Provide the (X, Y) coordinate of the cell's center where the given text is located.  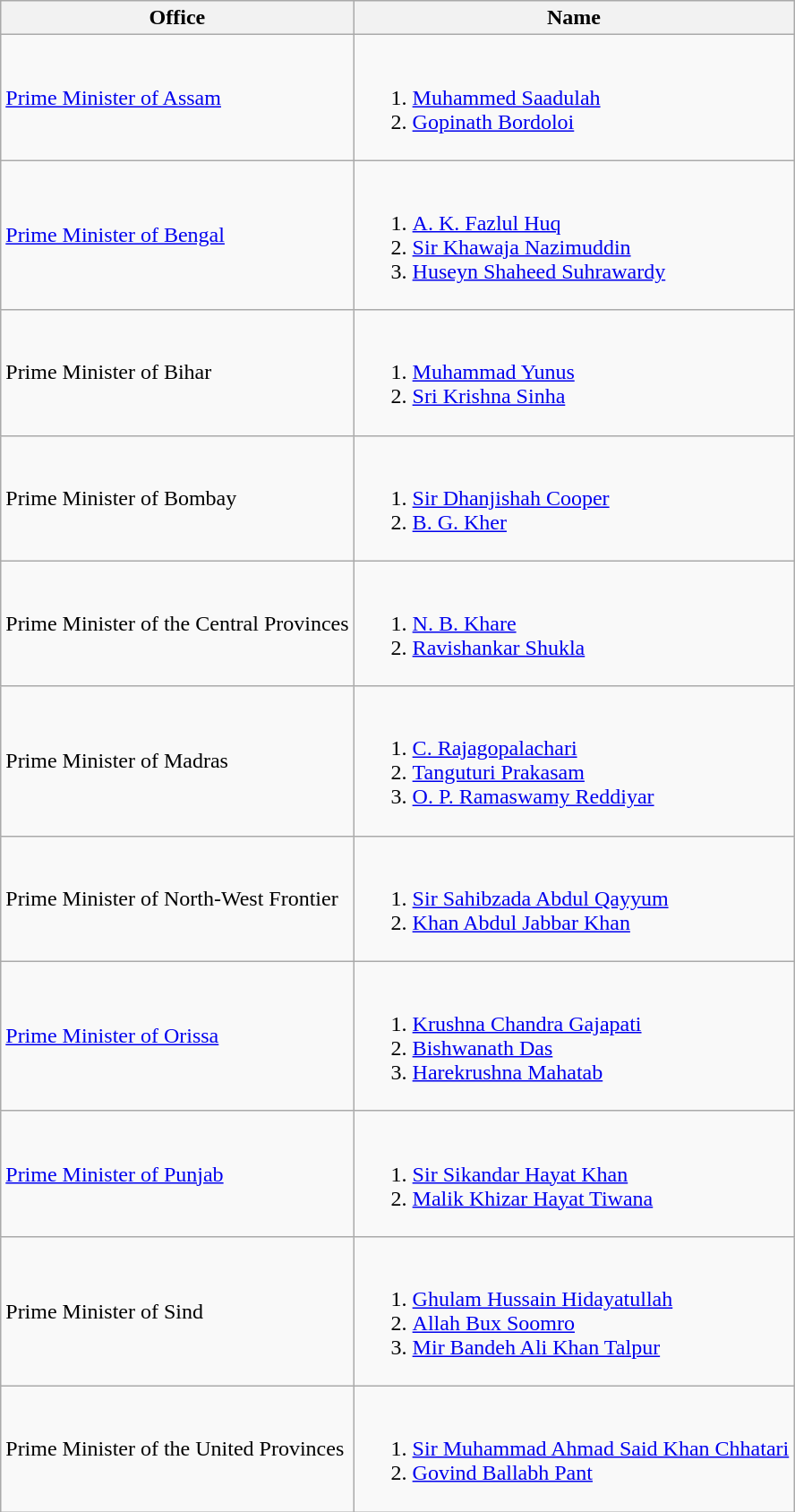
Prime Minister of Orissa (177, 1035)
Ghulam Hussain HidayatullahAllah Bux SoomroMir Bandeh Ali Khan Talpur (574, 1311)
Prime Minister of the Central Provinces (177, 623)
Prime Minister of the United Provinces (177, 1448)
Prime Minister of Bengal (177, 235)
Sir Dhanjishah CooperB. G. Kher (574, 498)
Prime Minister of Punjab (177, 1173)
Prime Minister of Madras (177, 761)
Krushna Chandra GajapatiBishwanath DasHarekrushna Mahatab (574, 1035)
Prime Minister of North-West Frontier (177, 898)
Sir Muhammad Ahmad Said Khan ChhatariGovind Ballabh Pant (574, 1448)
Prime Minister of Bombay (177, 498)
Muhammad YunusSri Krishna Sinha (574, 373)
Prime Minister of Assam (177, 98)
Prime Minister of Sind (177, 1311)
N. B. KhareRavishankar Shukla (574, 623)
A. K. Fazlul HuqSir Khawaja NazimuddinHuseyn Shaheed Suhrawardy (574, 235)
C. RajagopalachariTanguturi PrakasamO. P. Ramaswamy Reddiyar (574, 761)
Name (574, 18)
Muhammed SaadulahGopinath Bordoloi (574, 98)
Sir Sikandar Hayat KhanMalik Khizar Hayat Tiwana (574, 1173)
Office (177, 18)
Prime Minister of Bihar (177, 373)
Sir Sahibzada Abdul QayyumKhan Abdul Jabbar Khan (574, 898)
